Identify which cell holds the provided text, then report its (X, Y) central coordinate. 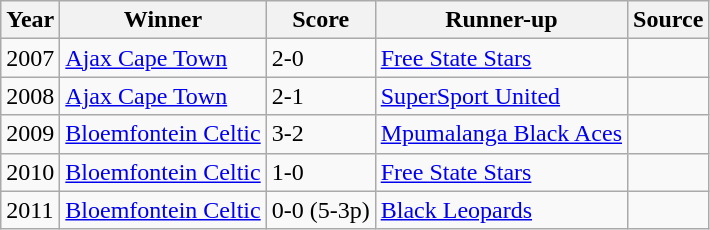
2008 (30, 96)
2007 (30, 58)
0-0 (5-3p) (320, 210)
2-1 (320, 96)
Source (668, 20)
3-2 (320, 134)
2009 (30, 134)
Year (30, 20)
SuperSport United (501, 96)
Black Leopards (501, 210)
2011 (30, 210)
2010 (30, 172)
Runner-up (501, 20)
1-0 (320, 172)
2-0 (320, 58)
Mpumalanga Black Aces (501, 134)
Winner (163, 20)
Score (320, 20)
